Search for the cell housing the specified text and yield its (x, y) center coordinate. 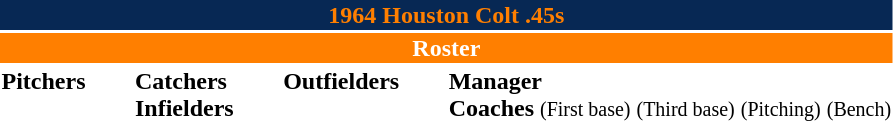
1964 Houston Colt .45s (446, 15)
Roster (446, 48)
